From the cell containing the given text, extract its center point as (x, y) coordinate. 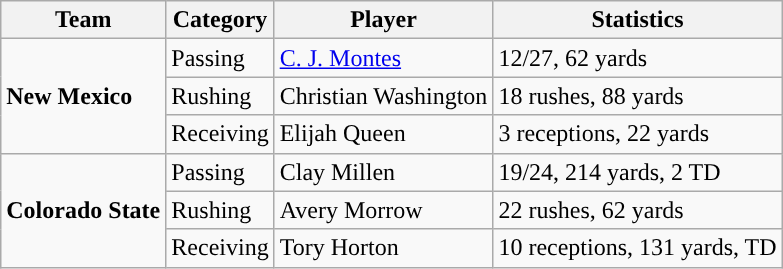
12/27, 62 yards (638, 58)
Team (84, 20)
Tory Horton (384, 248)
18 rushes, 88 yards (638, 96)
22 rushes, 62 yards (638, 210)
C. J. Montes (384, 58)
Christian Washington (384, 96)
3 receptions, 22 yards (638, 134)
19/24, 214 yards, 2 TD (638, 172)
Player (384, 20)
Clay Millen (384, 172)
New Mexico (84, 96)
10 receptions, 131 yards, TD (638, 248)
Colorado State (84, 210)
Category (220, 20)
Statistics (638, 20)
Avery Morrow (384, 210)
Elijah Queen (384, 134)
